Capture the cell that displays the provided text and extract its (x, y) central coordinate. 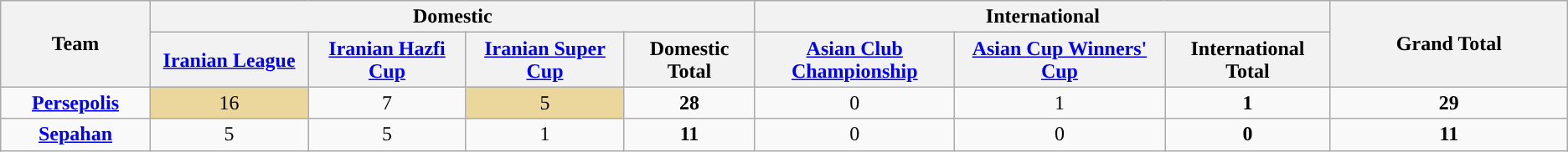
Iranian League (229, 60)
Domestic Total (690, 60)
Iranian Hazfi Cup (387, 60)
Sepahan (75, 134)
Grand Total (1449, 43)
7 (387, 103)
Iranian Super Cup (544, 60)
International (1042, 17)
International Total (1248, 60)
Persepolis (75, 103)
28 (690, 103)
Asian Club Championship (854, 60)
Domestic (452, 17)
16 (229, 103)
Team (75, 43)
29 (1449, 103)
Asian Cup Winners' Cup (1059, 60)
